Detect which cell encompasses the target text, then output its [X, Y] center coordinate. 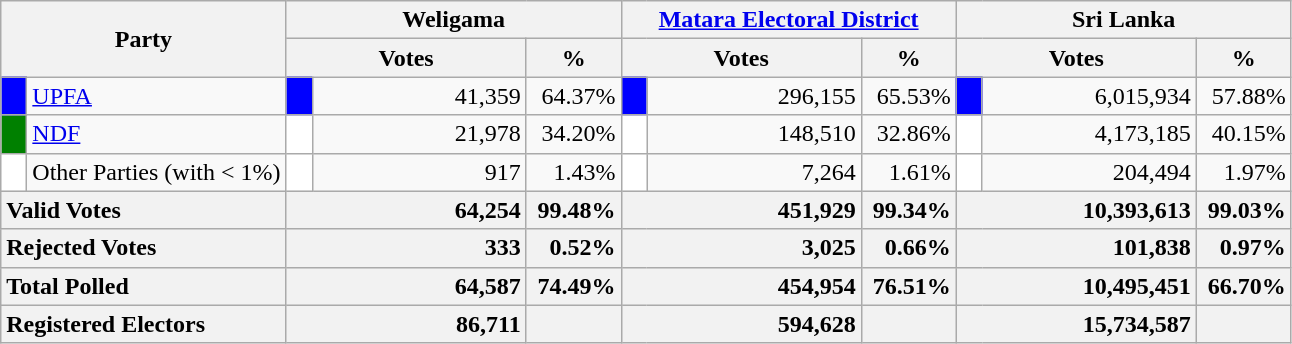
64,587 [406, 286]
Matara Electoral District [788, 20]
296,155 [754, 96]
Party [144, 39]
Valid Votes [144, 210]
0.66% [908, 248]
454,954 [741, 286]
204,494 [1089, 172]
UPFA [156, 96]
15,734,587 [1076, 324]
99.48% [574, 210]
Rejected Votes [144, 248]
74.49% [574, 286]
101,838 [1076, 248]
917 [419, 172]
Sri Lanka [1124, 20]
4,173,185 [1089, 134]
10,393,613 [1076, 210]
34.20% [574, 134]
99.34% [908, 210]
99.03% [1244, 210]
1.97% [1244, 172]
Registered Electors [144, 324]
32.86% [908, 134]
86,711 [406, 324]
Weligama [454, 20]
3,025 [741, 248]
10,495,451 [1076, 286]
1.61% [908, 172]
594,628 [741, 324]
6,015,934 [1089, 96]
76.51% [908, 286]
57.88% [1244, 96]
40.15% [1244, 134]
Total Polled [144, 286]
1.43% [574, 172]
451,929 [741, 210]
148,510 [754, 134]
64.37% [574, 96]
66.70% [1244, 286]
65.53% [908, 96]
Other Parties (with < 1%) [156, 172]
NDF [156, 134]
7,264 [754, 172]
0.97% [1244, 248]
333 [406, 248]
41,359 [419, 96]
21,978 [419, 134]
64,254 [406, 210]
0.52% [574, 248]
